Extract the [X, Y] coordinate from the center of the cell holding the provided text.  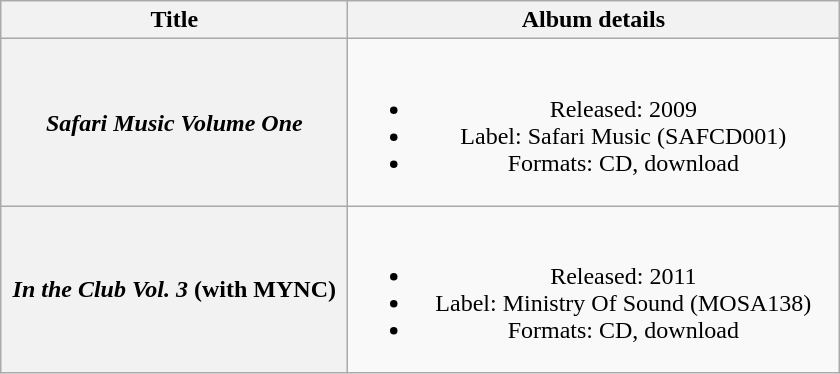
Released: 2009Label: Safari Music (SAFCD001)Formats: CD, download [594, 122]
Title [174, 20]
Safari Music Volume One [174, 122]
Released: 2011Label: Ministry Of Sound (MOSA138)Formats: CD, download [594, 290]
In the Club Vol. 3 (with MYNC) [174, 290]
Album details [594, 20]
